Extract the (x, y) coordinate from the center of the cell holding the provided text.  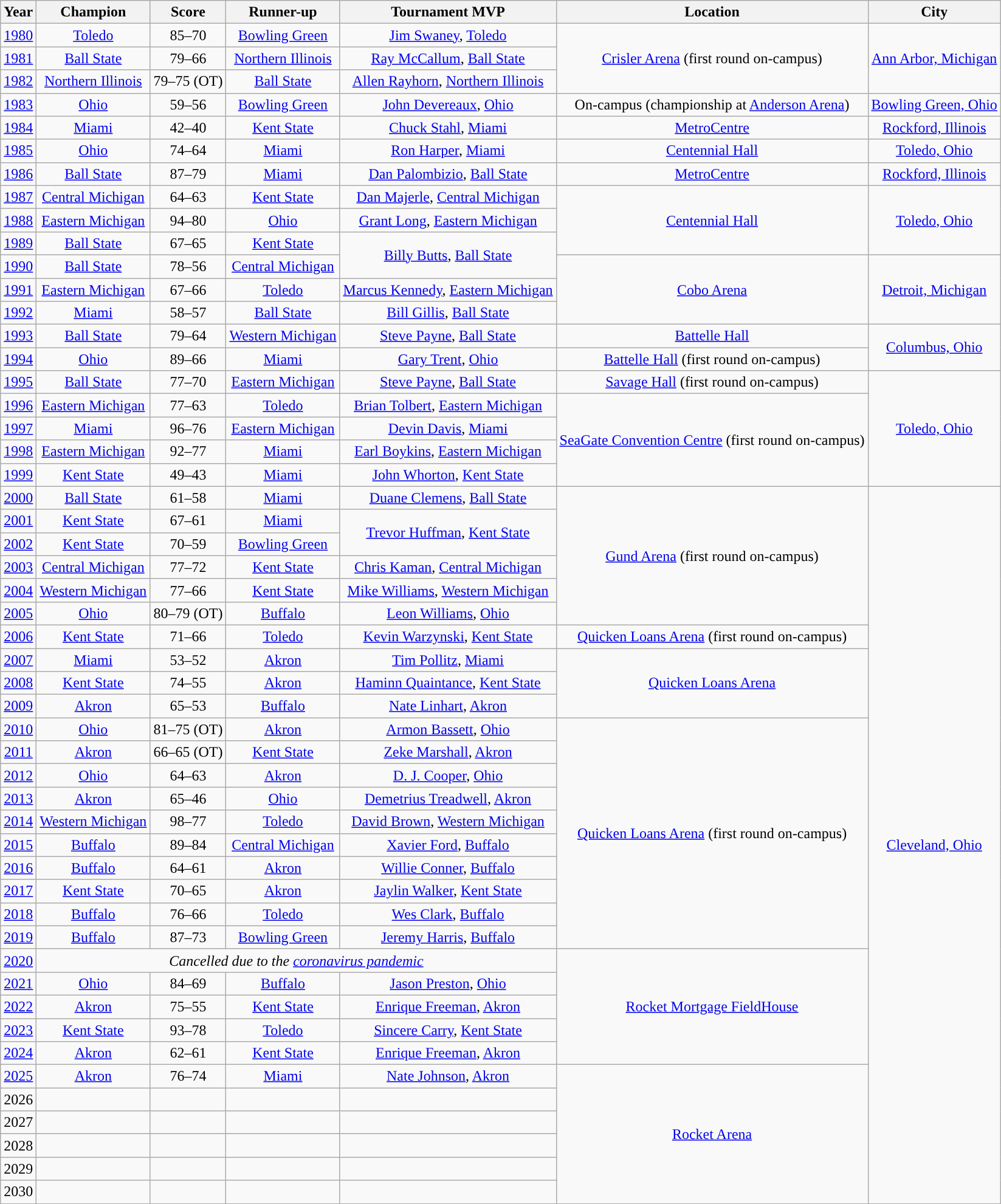
Duane Clemens, Ball State (448, 498)
1980 (18, 35)
1994 (18, 359)
Gary Trent, Ohio (448, 359)
Trevor Huffman, Kent State (448, 532)
David Brown, Western Michigan (448, 822)
65–53 (188, 706)
Rocket Arena (712, 1134)
Year (18, 12)
Armon Bassett, Ohio (448, 729)
81–75 (OT) (188, 729)
80–79 (OT) (188, 613)
1990 (18, 266)
77–72 (188, 567)
79–75 (OT) (188, 81)
2025 (18, 1076)
2000 (18, 498)
2029 (18, 1169)
74–55 (188, 683)
2023 (18, 1030)
1983 (18, 105)
Battelle Hall (first round on-campus) (712, 359)
1992 (18, 313)
Mike Williams, Western Michigan (448, 590)
2027 (18, 1123)
78–56 (188, 266)
Xavier Ford, Buffalo (448, 845)
Crisler Arena (first round on-campus) (712, 58)
2004 (18, 590)
Billy Butts, Ball State (448, 255)
Gund Arena (first round on-campus) (712, 556)
Demetrius Treadwell, Akron (448, 799)
1981 (18, 58)
Ann Arbor, Michigan (934, 58)
1995 (18, 382)
City (934, 12)
Wes Clark, Buffalo (448, 914)
Allen Rayhorn, Northern Illinois (448, 81)
1988 (18, 220)
42–40 (188, 128)
Rocket Mortgage FieldHouse (712, 1006)
2016 (18, 868)
2022 (18, 1006)
71–66 (188, 636)
Nate Johnson, Akron (448, 1076)
1982 (18, 81)
1989 (18, 243)
1991 (18, 290)
2001 (18, 521)
61–58 (188, 498)
John Whorton, Kent State (448, 475)
89–84 (188, 845)
1996 (18, 405)
2020 (18, 960)
Score (188, 12)
2003 (18, 567)
Marcus Kennedy, Eastern Michigan (448, 290)
74–64 (188, 151)
77–70 (188, 382)
2002 (18, 544)
Kevin Warzynski, Kent State (448, 636)
Dan Palombizio, Ball State (448, 174)
64–61 (188, 868)
1986 (18, 174)
2017 (18, 891)
70–59 (188, 544)
2006 (18, 636)
2028 (18, 1146)
Champion (94, 12)
94–80 (188, 220)
2019 (18, 937)
2030 (18, 1192)
Runner-up (283, 12)
Jeremy Harris, Buffalo (448, 937)
96–76 (188, 428)
Cancelled due to the coronavirus pandemic (297, 960)
84–69 (188, 983)
79–64 (188, 336)
Tournament MVP (448, 12)
2021 (18, 983)
76–66 (188, 914)
1993 (18, 336)
Tim Pollitz, Miami (448, 659)
Sincere Carry, Kent State (448, 1030)
77–66 (188, 590)
2026 (18, 1099)
79–66 (188, 58)
87–73 (188, 937)
SeaGate Convention Centre (first round on-campus) (712, 440)
75–55 (188, 1006)
2013 (18, 799)
Detroit, Michigan (934, 289)
89–66 (188, 359)
2009 (18, 706)
Chris Kaman, Central Michigan (448, 567)
Cleveland, Ohio (934, 845)
70–65 (188, 891)
Jaylin Walker, Kent State (448, 891)
53–52 (188, 659)
Location (712, 12)
67–61 (188, 521)
Haminn Quaintance, Kent State (448, 683)
D. J. Cooper, Ohio (448, 776)
2012 (18, 776)
Savage Hall (first round on-campus) (712, 382)
2024 (18, 1053)
Battelle Hall (712, 336)
1987 (18, 197)
87–79 (188, 174)
2018 (18, 914)
Zeke Marshall, Akron (448, 752)
Columbus, Ohio (934, 348)
Grant Long, Eastern Michigan (448, 220)
1997 (18, 428)
59–56 (188, 105)
2007 (18, 659)
77–63 (188, 405)
Bill Gillis, Ball State (448, 313)
2011 (18, 752)
58–57 (188, 313)
85–70 (188, 35)
On-campus (championship at Anderson Arena) (712, 105)
49–43 (188, 475)
Devin Davis, Miami (448, 428)
67–66 (188, 290)
Jim Swaney, Toledo (448, 35)
Ron Harper, Miami (448, 151)
Earl Boykins, Eastern Michigan (448, 452)
Cobo Arena (712, 289)
2005 (18, 613)
62–61 (188, 1053)
Jason Preston, Ohio (448, 983)
Chuck Stahl, Miami (448, 128)
65–46 (188, 799)
98–77 (188, 822)
2008 (18, 683)
Bowling Green, Ohio (934, 105)
76–74 (188, 1076)
66–65 (OT) (188, 752)
1984 (18, 128)
1985 (18, 151)
1998 (18, 452)
Brian Tolbert, Eastern Michigan (448, 405)
Ray McCallum, Ball State (448, 58)
93–78 (188, 1030)
1999 (18, 475)
Dan Majerle, Central Michigan (448, 197)
Quicken Loans Arena (712, 683)
92–77 (188, 452)
67–65 (188, 243)
Nate Linhart, Akron (448, 706)
2015 (18, 845)
Willie Conner, Buffalo (448, 868)
John Devereaux, Ohio (448, 105)
2010 (18, 729)
2014 (18, 822)
Leon Williams, Ohio (448, 613)
